Identify which cell holds the provided text, then report its [x, y] central coordinate. 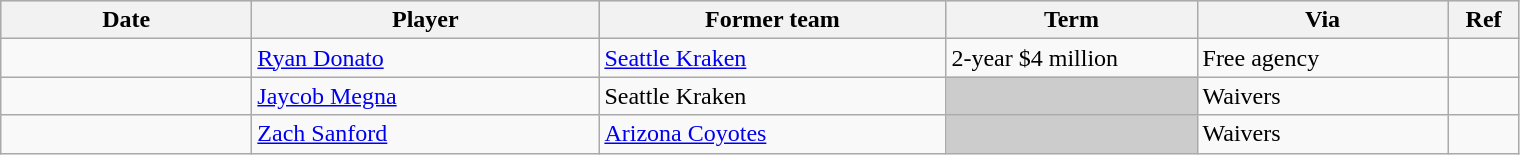
Zach Sanford [426, 134]
Jaycob Megna [426, 96]
Former team [772, 20]
Ref [1484, 20]
Term [1072, 20]
Free agency [1322, 58]
Date [126, 20]
Via [1322, 20]
Ryan Donato [426, 58]
Player [426, 20]
Arizona Coyotes [772, 134]
2-year $4 million [1072, 58]
